Find where the given text appears and provide that cell's center as [X, Y] coordinate. 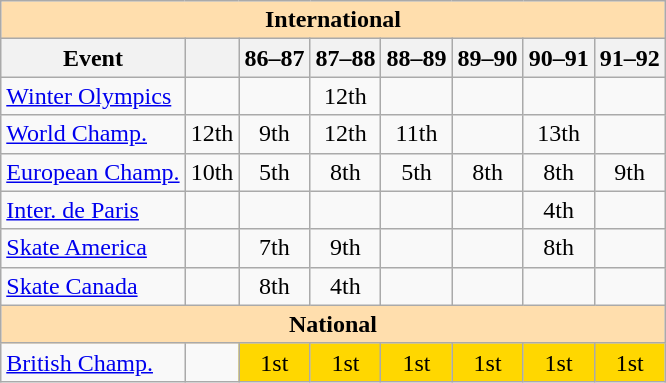
World Champ. [93, 134]
Winter Olympics [93, 96]
86–87 [274, 58]
Event [93, 58]
90–91 [558, 58]
87–88 [346, 58]
Skate Canada [93, 286]
10th [212, 172]
13th [558, 134]
88–89 [416, 58]
British Champ. [93, 362]
International [333, 20]
89–90 [488, 58]
National [333, 324]
7th [274, 248]
Skate America [93, 248]
European Champ. [93, 172]
11th [416, 134]
91–92 [630, 58]
Inter. de Paris [93, 210]
